Locate the cell with the specified text and output its [x, y] center coordinate. 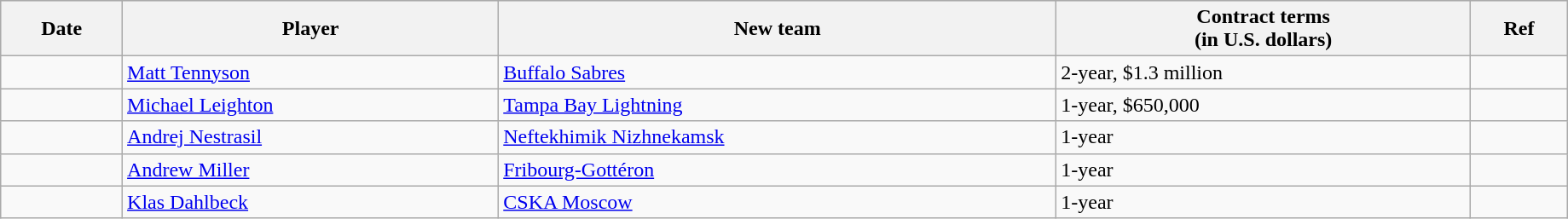
Date [61, 29]
Andrew Miller [310, 170]
Buffalo Sabres [778, 72]
Andrej Nestrasil [310, 137]
Player [310, 29]
Tampa Bay Lightning [778, 105]
New team [778, 29]
Michael Leighton [310, 105]
Ref [1519, 29]
Neftekhimik Nizhnekamsk [778, 137]
Matt Tennyson [310, 72]
CSKA Moscow [778, 202]
Klas Dahlbeck [310, 202]
Fribourg-Gottéron [778, 170]
Contract terms(in U.S. dollars) [1264, 29]
2-year, $1.3 million [1264, 72]
1-year, $650,000 [1264, 105]
